Extract the [x, y] coordinate from the center of the cell holding the provided text.  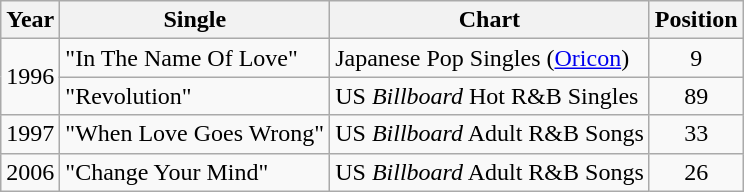
Position [696, 20]
89 [696, 96]
"Revolution" [195, 96]
2006 [30, 172]
"When Love Goes Wrong" [195, 134]
Chart [490, 20]
"Change Your Mind" [195, 172]
33 [696, 134]
9 [696, 58]
Japanese Pop Singles (Oricon) [490, 58]
1996 [30, 77]
US Billboard Hot R&B Singles [490, 96]
1997 [30, 134]
26 [696, 172]
"In The Name Of Love" [195, 58]
Single [195, 20]
Year [30, 20]
